Output the (x, y) coordinate of the center of the cell containing the given text.  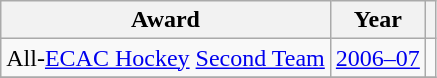
Year (378, 20)
All-ECAC Hockey Second Team (166, 58)
2006–07 (378, 58)
Award (166, 20)
